Extract the (x, y) coordinate from the center of the cell holding the provided text.  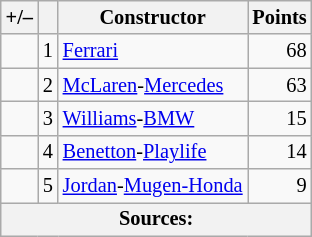
15 (280, 118)
Ferrari (153, 51)
Williams-BMW (153, 118)
14 (280, 152)
Sources: (156, 219)
63 (280, 85)
9 (280, 186)
5 (48, 186)
3 (48, 118)
Benetton-Playlife (153, 152)
4 (48, 152)
Jordan-Mugen-Honda (153, 186)
McLaren-Mercedes (153, 85)
68 (280, 51)
2 (48, 85)
1 (48, 51)
+/– (20, 17)
Constructor (153, 17)
Points (280, 17)
